Pinpoint the cell where the given text exists, returning its (x, y) midpoint coordinate. 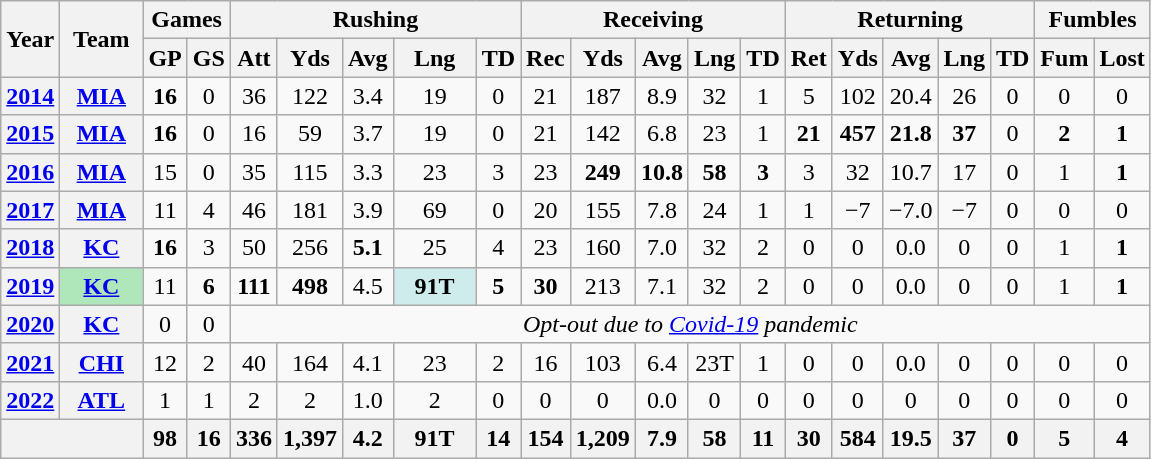
40 (254, 362)
249 (602, 172)
3.9 (368, 210)
Att (254, 58)
Team (102, 39)
6.8 (662, 134)
10.8 (662, 172)
2022 (30, 400)
Rec (546, 58)
Games (186, 20)
3.7 (368, 134)
336 (254, 438)
ATL (102, 400)
457 (858, 134)
17 (964, 172)
6 (208, 286)
Receiving (654, 20)
Fum (1064, 58)
10.7 (910, 172)
2014 (30, 96)
35 (254, 172)
8.9 (662, 96)
−7.0 (910, 210)
3.3 (368, 172)
4.5 (368, 286)
2020 (30, 324)
Fumbles (1092, 20)
19.5 (910, 438)
2021 (30, 362)
164 (310, 362)
103 (602, 362)
2016 (30, 172)
102 (858, 96)
21.8 (910, 134)
7.0 (662, 248)
Lost (1122, 58)
5.1 (368, 248)
Returning (910, 20)
Rushing (375, 20)
20.4 (910, 96)
6.4 (662, 362)
4.2 (368, 438)
142 (602, 134)
155 (602, 210)
122 (310, 96)
14 (498, 438)
GS (208, 58)
2015 (30, 134)
111 (254, 286)
2017 (30, 210)
115 (310, 172)
7.9 (662, 438)
CHI (102, 362)
36 (254, 96)
98 (165, 438)
50 (254, 248)
23T (714, 362)
2019 (30, 286)
20 (546, 210)
12 (165, 362)
213 (602, 286)
69 (434, 210)
181 (310, 210)
Opt-out due to Covid-19 pandemic (690, 324)
7.8 (662, 210)
256 (310, 248)
26 (964, 96)
7.1 (662, 286)
1,397 (310, 438)
Ret (808, 58)
46 (254, 210)
4.1 (368, 362)
1.0 (368, 400)
24 (714, 210)
187 (602, 96)
15 (165, 172)
160 (602, 248)
25 (434, 248)
2018 (30, 248)
1,209 (602, 438)
Year (30, 39)
GP (165, 58)
59 (310, 134)
3.4 (368, 96)
154 (546, 438)
498 (310, 286)
584 (858, 438)
